From the cell containing the given text, extract its center point as (x, y) coordinate. 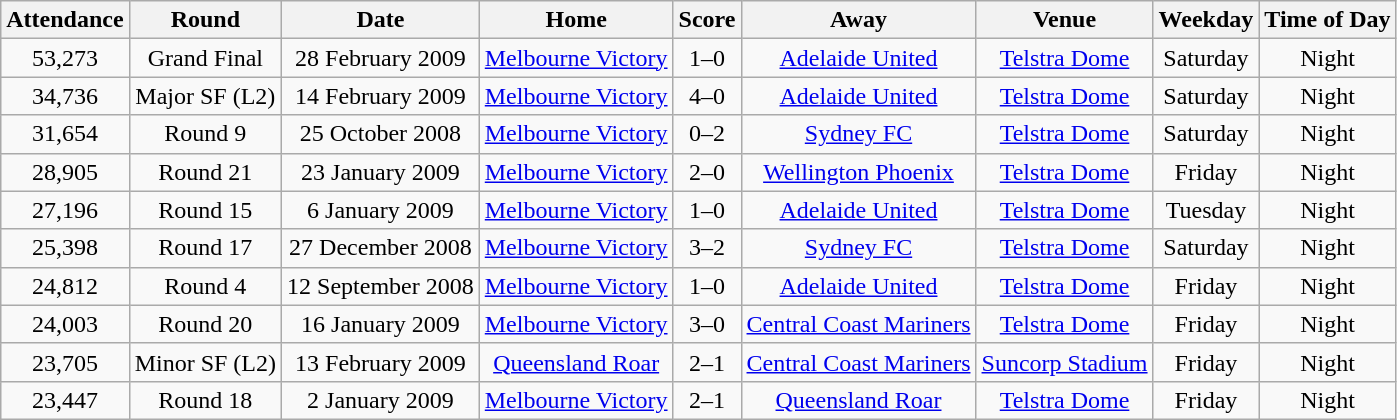
4–0 (707, 96)
0–2 (707, 134)
Grand Final (205, 58)
23,447 (65, 400)
3–2 (707, 248)
28,905 (65, 172)
Attendance (65, 20)
25,398 (65, 248)
24,812 (65, 286)
16 January 2009 (381, 324)
Weekday (1206, 20)
27 December 2008 (381, 248)
53,273 (65, 58)
34,736 (65, 96)
24,003 (65, 324)
Round 18 (205, 400)
28 February 2009 (381, 58)
23 January 2009 (381, 172)
31,654 (65, 134)
Home (576, 20)
12 September 2008 (381, 286)
Away (858, 20)
27,196 (65, 210)
Round 15 (205, 210)
Time of Day (1328, 20)
Tuesday (1206, 210)
Round 21 (205, 172)
Score (707, 20)
2–0 (707, 172)
Venue (1064, 20)
Major SF (L2) (205, 96)
Round 17 (205, 248)
Date (381, 20)
Round 9 (205, 134)
Minor SF (L2) (205, 362)
6 January 2009 (381, 210)
Round (205, 20)
Suncorp Stadium (1064, 362)
Round 20 (205, 324)
3–0 (707, 324)
13 February 2009 (381, 362)
Round 4 (205, 286)
14 February 2009 (381, 96)
25 October 2008 (381, 134)
2 January 2009 (381, 400)
23,705 (65, 362)
Wellington Phoenix (858, 172)
